Provide the (x, y) coordinate of the cell's center where the given text is located.  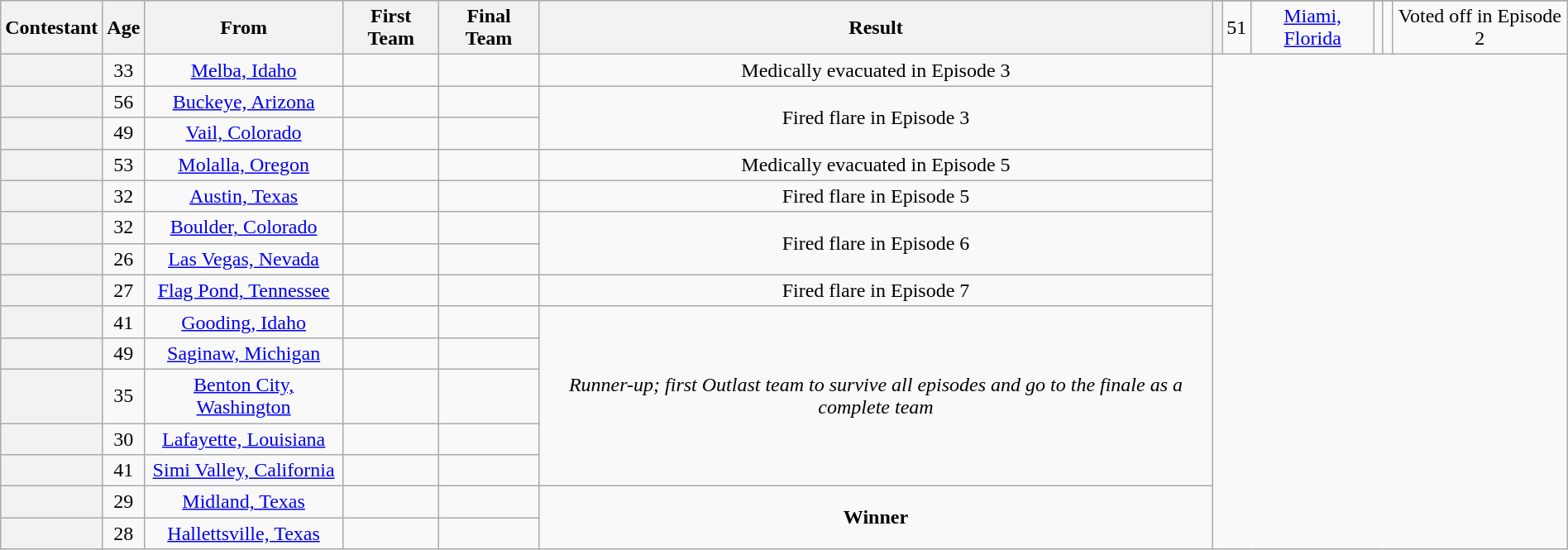
Age (124, 28)
26 (124, 259)
Result (876, 28)
Miami, Florida (1312, 28)
27 (124, 290)
Austin, Texas (243, 196)
Saginaw, Michigan (243, 353)
Boulder, Colorado (243, 227)
First Team (390, 28)
Medically evacuated in Episode 3 (876, 70)
Melba, Idaho (243, 70)
30 (124, 439)
56 (124, 102)
Flag Pond, Tennessee (243, 290)
Molalla, Oregon (243, 165)
53 (124, 165)
Simi Valley, California (243, 471)
29 (124, 502)
Medically evacuated in Episode 5 (876, 165)
Midland, Texas (243, 502)
Winner (876, 518)
From (243, 28)
Benton City, Washington (243, 395)
Runner-up; first Outlast team to survive all episodes and go to the finale as a complete team (876, 395)
Contestant (51, 28)
Voted off in Episode 2 (1480, 28)
Fired flare in Episode 7 (876, 290)
Vail, Colorado (243, 133)
51 (1237, 28)
35 (124, 395)
Fired flare in Episode 5 (876, 196)
Buckeye, Arizona (243, 102)
Fired flare in Episode 6 (876, 243)
Fired flare in Episode 3 (876, 117)
Lafayette, Louisiana (243, 439)
33 (124, 70)
Gooding, Idaho (243, 322)
Final Team (489, 28)
Hallettsville, Texas (243, 533)
28 (124, 533)
Las Vegas, Nevada (243, 259)
